Detect which cell encompasses the target text, then output its [x, y] center coordinate. 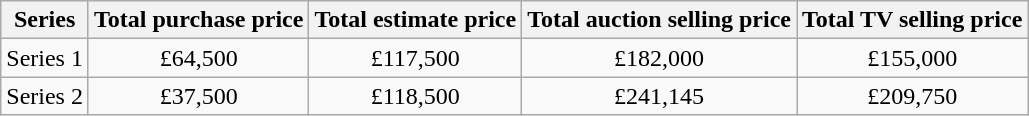
Total purchase price [198, 20]
£155,000 [912, 58]
Total auction selling price [660, 20]
£209,750 [912, 96]
£117,500 [416, 58]
£182,000 [660, 58]
Series 2 [45, 96]
£64,500 [198, 58]
£37,500 [198, 96]
Total estimate price [416, 20]
Series 1 [45, 58]
£241,145 [660, 96]
£118,500 [416, 96]
Total TV selling price [912, 20]
Series [45, 20]
